For the text-containing cell, return its midpoint in [x, y] coordinate format. 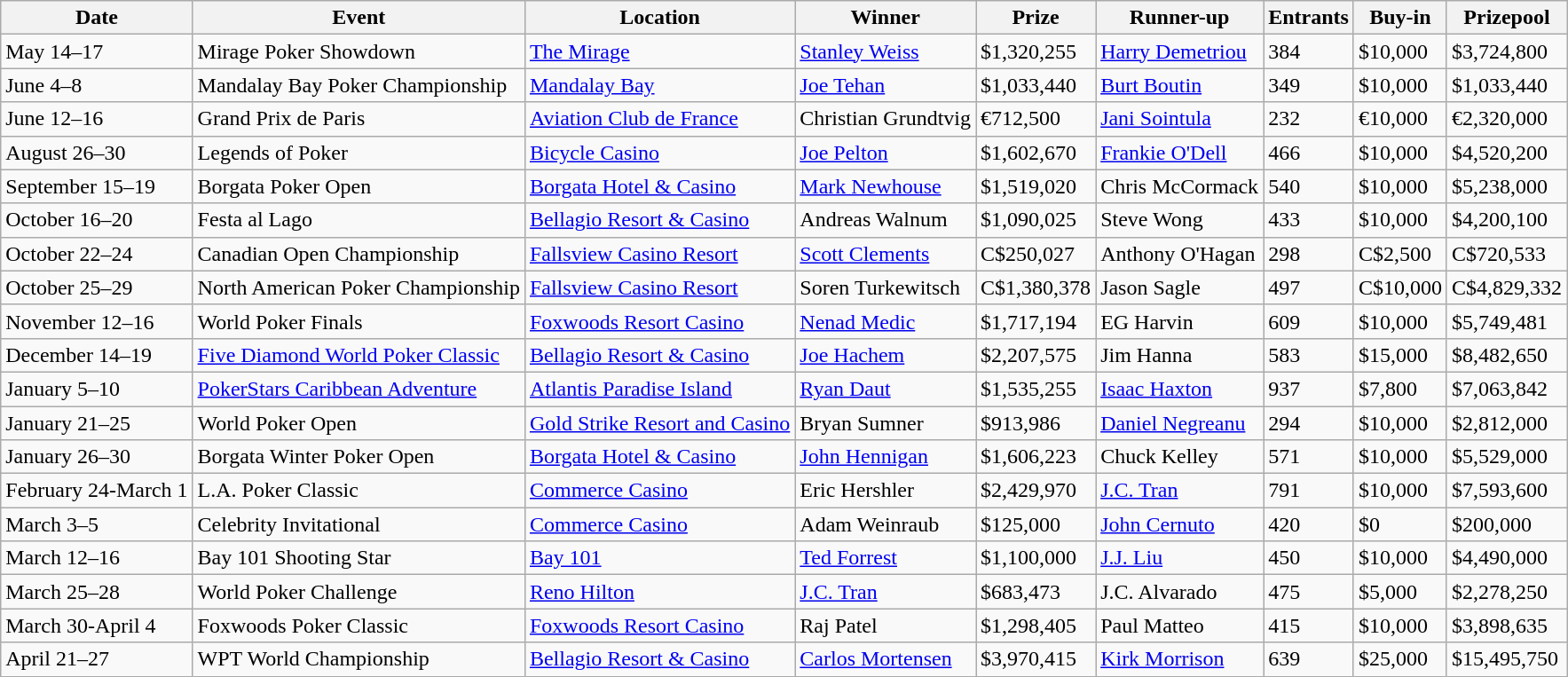
$8,482,650 [1507, 355]
Anthony O'Hagan [1180, 254]
$4,520,200 [1507, 153]
571 [1309, 457]
$15,495,750 [1507, 659]
466 [1309, 153]
Borgata Winter Poker Open [359, 457]
540 [1309, 186]
C$720,533 [1507, 254]
497 [1309, 287]
North American Poker Championship [359, 287]
$1,606,223 [1036, 457]
$25,000 [1400, 659]
November 12–16 [97, 321]
Scott Clements [886, 254]
384 [1309, 51]
March 25–28 [97, 592]
$5,749,481 [1507, 321]
$1,100,000 [1036, 558]
294 [1309, 423]
$2,429,970 [1036, 491]
J.C. Alvarado [1180, 592]
C$10,000 [1400, 287]
Christian Grundtvig [886, 119]
$1,298,405 [1036, 626]
$5,529,000 [1507, 457]
January 21–25 [97, 423]
C$250,027 [1036, 254]
Bay 101 Shooting Star [359, 558]
€2,320,000 [1507, 119]
937 [1309, 389]
Mirage Poker Showdown [359, 51]
$7,593,600 [1507, 491]
March 30-April 4 [97, 626]
Steve Wong [1180, 220]
Date [97, 18]
August 26–30 [97, 153]
$3,970,415 [1036, 659]
Foxwoods Poker Classic [359, 626]
$683,473 [1036, 592]
Paul Matteo [1180, 626]
March 12–16 [97, 558]
Grand Prix de Paris [359, 119]
John Hennigan [886, 457]
450 [1309, 558]
Bicycle Casino [659, 153]
$4,490,000 [1507, 558]
$1,320,255 [1036, 51]
Celebrity Invitational [359, 524]
June 4–8 [97, 85]
298 [1309, 254]
Ted Forrest [886, 558]
$2,207,575 [1036, 355]
Andreas Walnum [886, 220]
415 [1309, 626]
639 [1309, 659]
Ryan Daut [886, 389]
Five Diamond World Poker Classic [359, 355]
Mark Newhouse [886, 186]
Gold Strike Resort and Casino [659, 423]
Daniel Negreanu [1180, 423]
$5,238,000 [1507, 186]
Event [359, 18]
Raj Patel [886, 626]
$7,800 [1400, 389]
March 3–5 [97, 524]
$5,000 [1400, 592]
$1,535,255 [1036, 389]
C$4,829,332 [1507, 287]
February 24-March 1 [97, 491]
Burt Boutin [1180, 85]
Stanley Weiss [886, 51]
Prize [1036, 18]
April 21–27 [97, 659]
Prizepool [1507, 18]
Mandalay Bay [659, 85]
$1,602,670 [1036, 153]
Carlos Mortensen [886, 659]
$0 [1400, 524]
John Cernuto [1180, 524]
Canadian Open Championship [359, 254]
€712,500 [1036, 119]
609 [1309, 321]
791 [1309, 491]
475 [1309, 592]
Aviation Club de France [659, 119]
Festa al Lago [359, 220]
Runner-up [1180, 18]
$1,090,025 [1036, 220]
EG Harvin [1180, 321]
$913,986 [1036, 423]
October 25–29 [97, 287]
World Poker Finals [359, 321]
Frankie O'Dell [1180, 153]
Soren Turkewitsch [886, 287]
January 5–10 [97, 389]
June 12–16 [97, 119]
420 [1309, 524]
Eric Hershler [886, 491]
Mandalay Bay Poker Championship [359, 85]
Jason Sagle [1180, 287]
Nenad Medic [886, 321]
Location [659, 18]
Reno Hilton [659, 592]
$200,000 [1507, 524]
C$1,380,378 [1036, 287]
World Poker Challenge [359, 592]
Borgata Poker Open [359, 186]
Jani Sointula [1180, 119]
433 [1309, 220]
$2,278,250 [1507, 592]
$3,724,800 [1507, 51]
$3,898,635 [1507, 626]
Chuck Kelley [1180, 457]
583 [1309, 355]
$1,717,194 [1036, 321]
Bryan Sumner [886, 423]
Legends of Poker [359, 153]
Jim Hanna [1180, 355]
Harry Demetriou [1180, 51]
October 16–20 [97, 220]
349 [1309, 85]
J.J. Liu [1180, 558]
Bay 101 [659, 558]
Isaac Haxton [1180, 389]
World Poker Open [359, 423]
C$2,500 [1400, 254]
€10,000 [1400, 119]
L.A. Poker Classic [359, 491]
Chris McCormack [1180, 186]
May 14–17 [97, 51]
January 26–30 [97, 457]
Joe Tehan [886, 85]
$125,000 [1036, 524]
Kirk Morrison [1180, 659]
Joe Hachem [886, 355]
Winner [886, 18]
$1,519,020 [1036, 186]
September 15–19 [97, 186]
$2,812,000 [1507, 423]
$15,000 [1400, 355]
October 22–24 [97, 254]
Buy-in [1400, 18]
December 14–19 [97, 355]
Joe Pelton [886, 153]
232 [1309, 119]
$7,063,842 [1507, 389]
The Mirage [659, 51]
WPT World Championship [359, 659]
PokerStars Caribbean Adventure [359, 389]
$4,200,100 [1507, 220]
Adam Weinraub [886, 524]
Entrants [1309, 18]
Atlantis Paradise Island [659, 389]
